Determine the (x, y) coordinate at the center of the cell enclosing the given text.  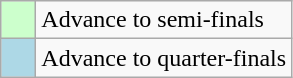
Advance to quarter-finals (164, 58)
Advance to semi-finals (164, 20)
